Search for the cell housing the specified text and yield its (x, y) center coordinate. 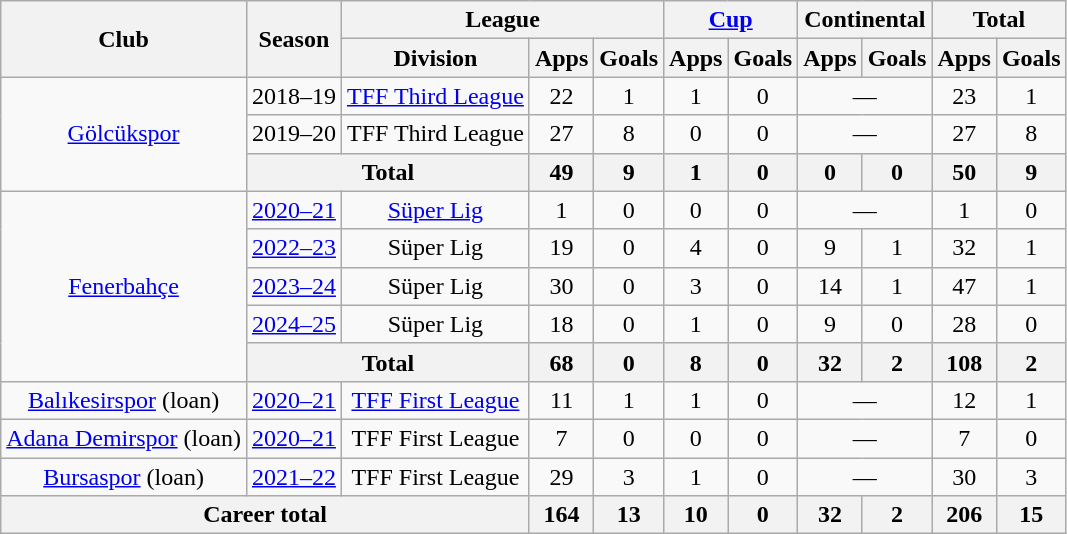
23 (964, 96)
28 (964, 324)
10 (696, 515)
13 (629, 515)
164 (561, 515)
49 (561, 172)
11 (561, 400)
19 (561, 248)
Bursaspor (loan) (124, 477)
15 (1031, 515)
2022–23 (294, 248)
Cup (731, 20)
2021–22 (294, 477)
2019–20 (294, 134)
Fenerbahçe (124, 286)
68 (561, 362)
Balıkesirspor (loan) (124, 400)
Career total (266, 515)
4 (696, 248)
League (502, 20)
14 (830, 286)
Division (435, 58)
18 (561, 324)
Season (294, 39)
47 (964, 286)
12 (964, 400)
22 (561, 96)
Adana Demirspor (loan) (124, 438)
29 (561, 477)
206 (964, 515)
50 (964, 172)
2018–19 (294, 96)
Continental (865, 20)
2024–25 (294, 324)
Gölcükspor (124, 134)
108 (964, 362)
2023–24 (294, 286)
Club (124, 39)
